Output the (X, Y) coordinate of the center of the cell containing the given text.  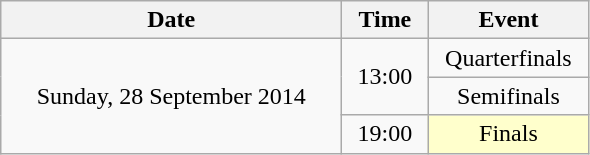
Finals (508, 134)
Quarterfinals (508, 58)
Sunday, 28 September 2014 (172, 96)
Event (508, 20)
Semifinals (508, 96)
Time (385, 20)
19:00 (385, 134)
Date (172, 20)
13:00 (385, 77)
